Determine the [x, y] coordinate at the center of the cell enclosing the given text.  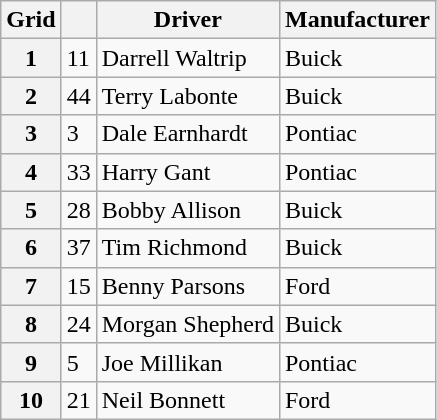
6 [31, 248]
37 [78, 248]
7 [31, 286]
Benny Parsons [188, 286]
Bobby Allison [188, 210]
8 [31, 324]
Tim Richmond [188, 248]
Neil Bonnett [188, 400]
Darrell Waltrip [188, 58]
1 [31, 58]
24 [78, 324]
15 [78, 286]
9 [31, 362]
Manufacturer [357, 20]
Terry Labonte [188, 96]
Harry Gant [188, 172]
Morgan Shepherd [188, 324]
Joe Millikan [188, 362]
2 [31, 96]
28 [78, 210]
21 [78, 400]
Driver [188, 20]
Dale Earnhardt [188, 134]
44 [78, 96]
4 [31, 172]
10 [31, 400]
33 [78, 172]
11 [78, 58]
Grid [31, 20]
